Detect which cell encompasses the target text, then output its (x, y) center coordinate. 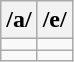
/a/ (19, 20)
/e/ (54, 20)
